Locate the cell with the specified text and output its (x, y) center coordinate. 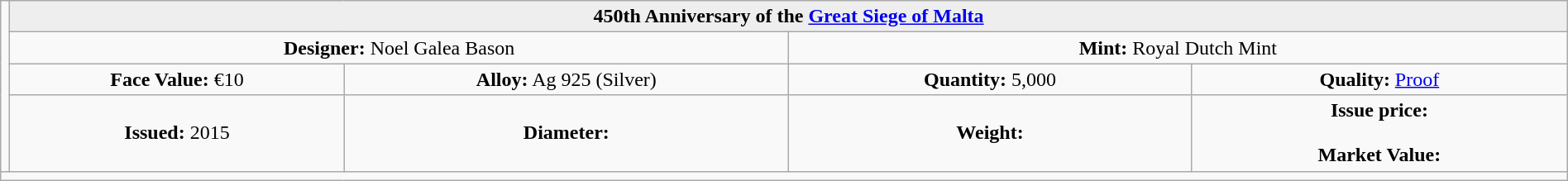
Diameter: (566, 133)
Quality: Proof (1379, 79)
450th Anniversary of the Great Siege of Malta (789, 17)
Issue price: Market Value: (1379, 133)
Weight: (989, 133)
Designer: Noel Galea Bason (399, 48)
Mint: Royal Dutch Mint (1178, 48)
Alloy: Ag 925 (Silver) (566, 79)
Face Value: €10 (177, 79)
Quantity: 5,000 (989, 79)
Issued: 2015 (177, 133)
